Extract the (x, y) coordinate from the center of the cell holding the provided text.  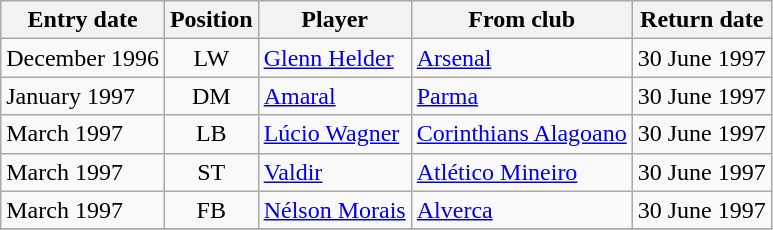
Valdir (334, 172)
Alverca (522, 210)
Position (211, 20)
LW (211, 58)
December 1996 (83, 58)
From club (522, 20)
Corinthians Alagoano (522, 134)
Parma (522, 96)
Return date (702, 20)
LB (211, 134)
January 1997 (83, 96)
Entry date (83, 20)
Atlético Mineiro (522, 172)
Arsenal (522, 58)
ST (211, 172)
Amaral (334, 96)
FB (211, 210)
Nélson Morais (334, 210)
Player (334, 20)
DM (211, 96)
Glenn Helder (334, 58)
Lúcio Wagner (334, 134)
